Provide the [x, y] coordinate of the cell's center where the given text is located.  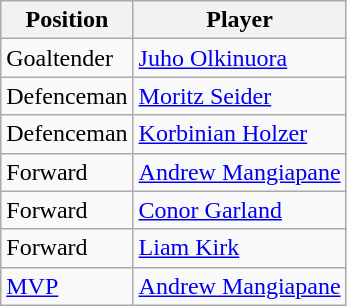
MVP [67, 286]
Liam Kirk [240, 248]
Juho Olkinuora [240, 58]
Player [240, 20]
Korbinian Holzer [240, 134]
Conor Garland [240, 210]
Moritz Seider [240, 96]
Goaltender [67, 58]
Position [67, 20]
